Locate the cell with the specified text and output its (x, y) center coordinate. 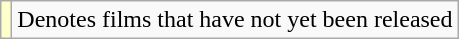
Denotes films that have not yet been released (235, 20)
